Find where the given text appears and provide that cell's center as (X, Y) coordinate. 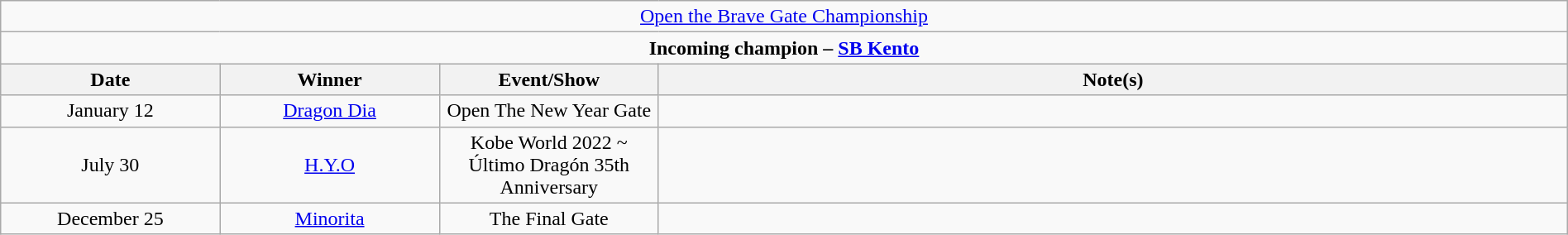
Date (111, 79)
Event/Show (549, 79)
H.Y.O (329, 165)
Winner (329, 79)
Note(s) (1113, 79)
Kobe World 2022 ~ Último Dragón 35th Anniversary (549, 165)
Minorita (329, 218)
Dragon Dia (329, 111)
Open The New Year Gate (549, 111)
Incoming champion – SB Kento (784, 48)
December 25 (111, 218)
January 12 (111, 111)
July 30 (111, 165)
The Final Gate (549, 218)
Open the Brave Gate Championship (784, 17)
